For the text-containing cell, return its midpoint in [x, y] coordinate format. 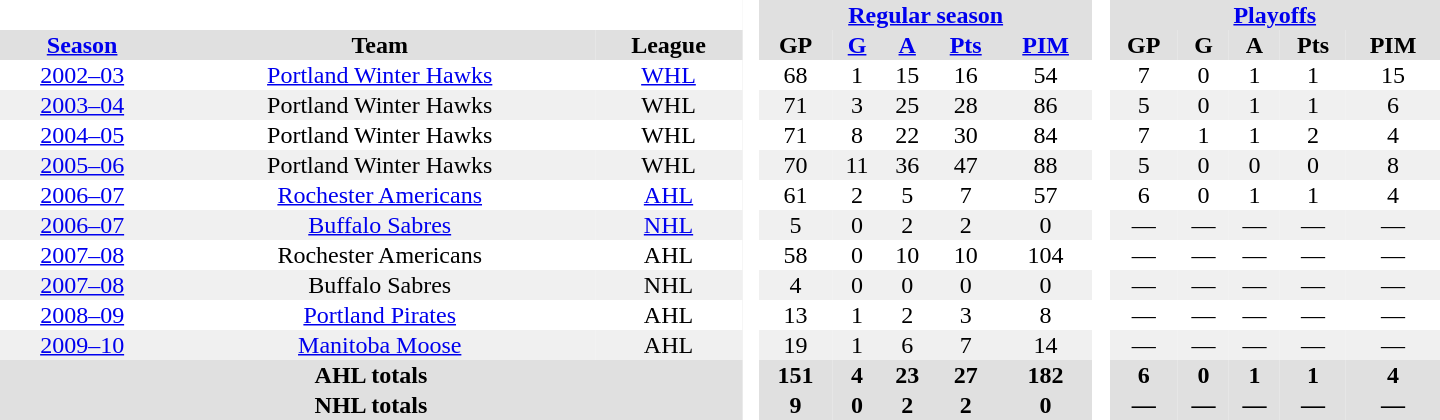
2005–06 [82, 165]
68 [796, 75]
22 [908, 135]
Playoffs [1274, 15]
54 [1046, 75]
30 [966, 135]
47 [966, 165]
23 [908, 375]
2008–09 [82, 315]
19 [796, 345]
9 [796, 405]
2004–05 [82, 135]
70 [796, 165]
104 [1046, 255]
Manitoba Moose [380, 345]
58 [796, 255]
2003–04 [82, 105]
2009–10 [82, 345]
13 [796, 315]
27 [966, 375]
16 [966, 75]
2002–03 [82, 75]
182 [1046, 375]
Season [82, 45]
League [668, 45]
Portland Pirates [380, 315]
88 [1046, 165]
36 [908, 165]
151 [796, 375]
84 [1046, 135]
14 [1046, 345]
57 [1046, 195]
11 [856, 165]
AHL totals [371, 375]
86 [1046, 105]
25 [908, 105]
61 [796, 195]
Team [380, 45]
NHL totals [371, 405]
28 [966, 105]
Regular season [926, 15]
